Find where the given text appears and provide that cell's center as [X, Y] coordinate. 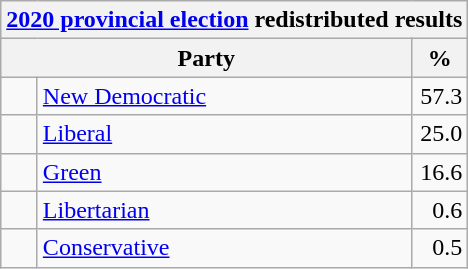
% [440, 58]
Party [206, 58]
Libertarian [224, 210]
Liberal [224, 134]
25.0 [440, 134]
Conservative [224, 248]
0.6 [440, 210]
0.5 [440, 248]
Green [224, 172]
16.6 [440, 172]
57.3 [440, 96]
New Democratic [224, 96]
2020 provincial election redistributed results [234, 20]
